For the text-containing cell, return its midpoint in (X, Y) coordinate format. 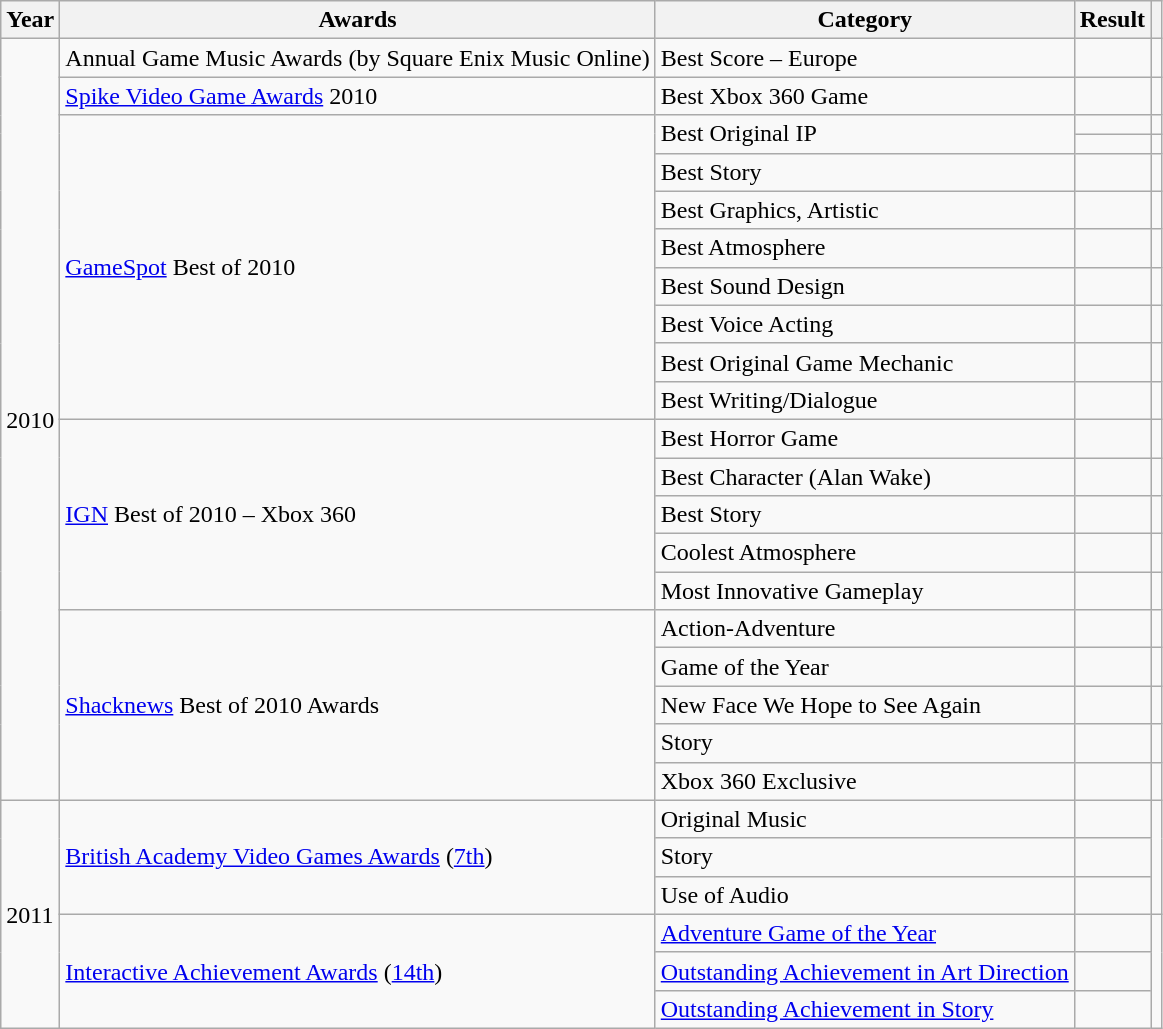
Game of the Year (864, 667)
Original Music (864, 819)
Most Innovative Gameplay (864, 591)
Awards (358, 20)
GameSpot Best of 2010 (358, 267)
Outstanding Achievement in Art Direction (864, 971)
2011 (30, 914)
Best Character (Alan Wake) (864, 477)
2010 (30, 420)
Year (30, 20)
IGN Best of 2010 – Xbox 360 (358, 514)
Best Xbox 360 Game (864, 96)
Result (1112, 20)
Category (864, 20)
Best Graphics, Artistic (864, 210)
Best Writing/Dialogue (864, 400)
New Face We Hope to See Again (864, 705)
Outstanding Achievement in Story (864, 1009)
Shacknews Best of 2010 Awards (358, 705)
Interactive Achievement Awards (14th) (358, 971)
Best Atmosphere (864, 248)
Best Original IP (864, 134)
Best Horror Game (864, 438)
British Academy Video Games Awards (7th) (358, 857)
Best Sound Design (864, 286)
Best Original Game Mechanic (864, 362)
Coolest Atmosphere (864, 553)
Use of Audio (864, 895)
Action-Adventure (864, 629)
Adventure Game of the Year (864, 933)
Best Score – Europe (864, 58)
Spike Video Game Awards 2010 (358, 96)
Xbox 360 Exclusive (864, 781)
Best Voice Acting (864, 324)
Annual Game Music Awards (by Square Enix Music Online) (358, 58)
